Extract the [x, y] coordinate from the center of the cell holding the provided text.  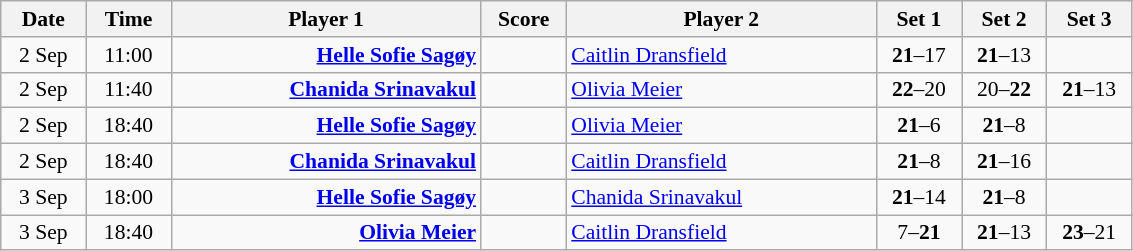
Set 1 [918, 19]
Score [524, 19]
Player 1 [326, 19]
20–22 [1004, 90]
21–16 [1004, 162]
23–21 [1090, 233]
18:00 [128, 197]
21–17 [918, 55]
7–21 [918, 233]
Date [44, 19]
Set 2 [1004, 19]
11:00 [128, 55]
Player 2 [721, 19]
21–14 [918, 197]
Set 3 [1090, 19]
11:40 [128, 90]
22–20 [918, 90]
Time [128, 19]
21–6 [918, 126]
